Identify which cell holds the provided text, then report its [x, y] central coordinate. 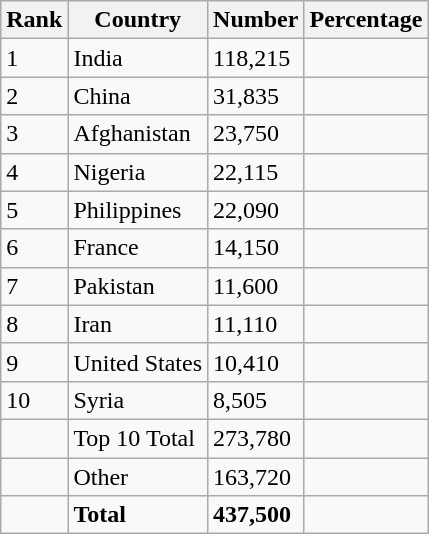
Nigeria [138, 172]
163,720 [256, 477]
Syria [138, 400]
22,090 [256, 210]
273,780 [256, 438]
31,835 [256, 96]
118,215 [256, 58]
2 [34, 96]
France [138, 248]
11,600 [256, 286]
Iran [138, 324]
23,750 [256, 134]
Afghanistan [138, 134]
7 [34, 286]
9 [34, 362]
8,505 [256, 400]
Rank [34, 20]
14,150 [256, 248]
Total [138, 515]
437,500 [256, 515]
3 [34, 134]
Country [138, 20]
China [138, 96]
4 [34, 172]
Number [256, 20]
1 [34, 58]
Top 10 Total [138, 438]
Philippines [138, 210]
6 [34, 248]
8 [34, 324]
10,410 [256, 362]
United States [138, 362]
11,110 [256, 324]
Other [138, 477]
Percentage [366, 20]
10 [34, 400]
India [138, 58]
22,115 [256, 172]
Pakistan [138, 286]
5 [34, 210]
